Output the (X, Y) coordinate of the center of the cell containing the given text.  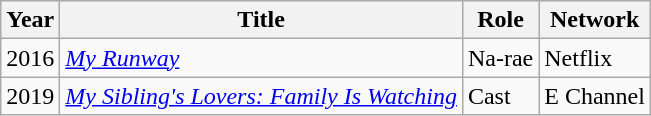
E Channel (595, 96)
Year (30, 20)
2019 (30, 96)
Title (262, 20)
Na-rae (500, 58)
Netflix (595, 58)
My Runway (262, 58)
Role (500, 20)
My Sibling's Lovers: Family Is Watching (262, 96)
Network (595, 20)
Cast (500, 96)
2016 (30, 58)
